Pinpoint the cell where the given text exists, returning its (X, Y) midpoint coordinate. 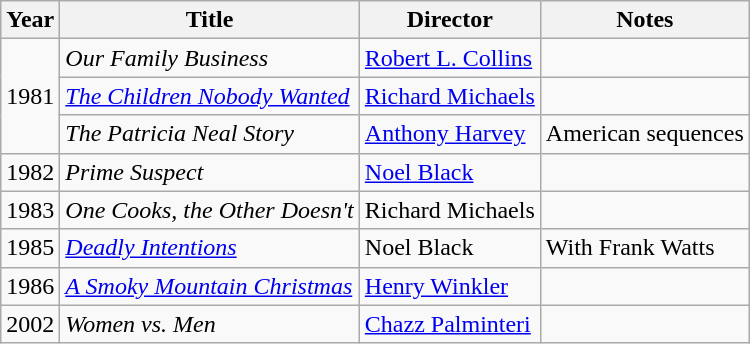
Chazz Palminteri (450, 324)
One Cooks, the Other Doesn't (210, 210)
1983 (30, 210)
The Children Nobody Wanted (210, 96)
Notes (644, 20)
Prime Suspect (210, 172)
1985 (30, 248)
1986 (30, 286)
With Frank Watts (644, 248)
A Smoky Mountain Christmas (210, 286)
The Patricia Neal Story (210, 134)
Deadly Intentions (210, 248)
Robert L. Collins (450, 58)
2002 (30, 324)
1982 (30, 172)
1981 (30, 96)
Title (210, 20)
Year (30, 20)
Henry Winkler (450, 286)
Women vs. Men (210, 324)
Anthony Harvey (450, 134)
Director (450, 20)
American sequences (644, 134)
Our Family Business (210, 58)
